Return the (x, y) coordinate for the center point of the cell that contains the specified text.  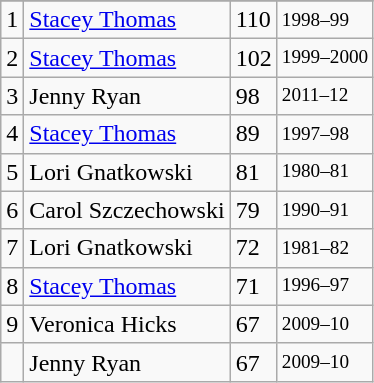
1980–81 (325, 172)
8 (12, 286)
Veronica Hicks (127, 324)
79 (254, 210)
2011–12 (325, 96)
110 (254, 20)
1997–98 (325, 134)
1999–2000 (325, 58)
4 (12, 134)
71 (254, 286)
1996–97 (325, 286)
3 (12, 96)
1990–91 (325, 210)
98 (254, 96)
81 (254, 172)
1981–82 (325, 248)
7 (12, 248)
1998–99 (325, 20)
72 (254, 248)
9 (12, 324)
2 (12, 58)
Carol Szczechowski (127, 210)
89 (254, 134)
5 (12, 172)
1 (12, 20)
102 (254, 58)
6 (12, 210)
